Search for the cell housing the specified text and yield its [X, Y] center coordinate. 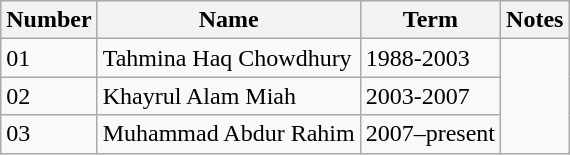
Name [228, 20]
02 [49, 96]
03 [49, 134]
Term [430, 20]
Muhammad Abdur Rahim [228, 134]
2007–present [430, 134]
Khayrul Alam Miah [228, 96]
2003-2007 [430, 96]
Number [49, 20]
Tahmina Haq Chowdhury [228, 58]
Notes [535, 20]
1988-2003 [430, 58]
01 [49, 58]
